Pinpoint the cell where the given text exists, returning its [X, Y] midpoint coordinate. 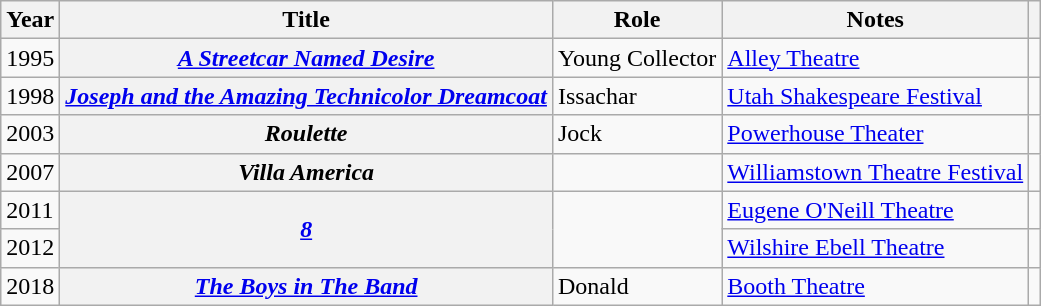
1998 [30, 96]
2012 [30, 248]
Donald [636, 286]
Powerhouse Theater [876, 134]
Williamstown Theatre Festival [876, 172]
Joseph and the Amazing Technicolor Dreamcoat [306, 96]
Issachar [636, 96]
Jock [636, 134]
8 [306, 229]
Eugene O'Neill Theatre [876, 210]
Notes [876, 20]
Roulette [306, 134]
Young Collector [636, 58]
Utah Shakespeare Festival [876, 96]
Role [636, 20]
Villa America [306, 172]
A Streetcar Named Desire [306, 58]
2007 [30, 172]
Booth Theatre [876, 286]
Wilshire Ebell Theatre [876, 248]
1995 [30, 58]
The Boys in The Band [306, 286]
2011 [30, 210]
Title [306, 20]
2003 [30, 134]
2018 [30, 286]
Year [30, 20]
Alley Theatre [876, 58]
